Locate the cell with the specified text and output its (X, Y) center coordinate. 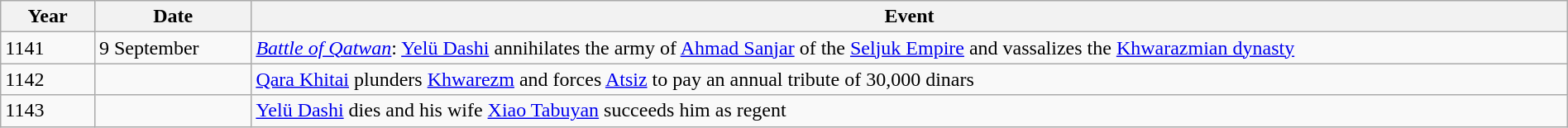
9 September (172, 48)
Year (48, 17)
Qara Khitai plunders Khwarezm and forces Atsiz to pay an annual tribute of 30,000 dinars (910, 79)
1142 (48, 79)
Date (172, 17)
Event (910, 17)
Yelü Dashi dies and his wife Xiao Tabuyan succeeds him as regent (910, 111)
1143 (48, 111)
Battle of Qatwan: Yelü Dashi annihilates the army of Ahmad Sanjar of the Seljuk Empire and vassalizes the Khwarazmian dynasty (910, 48)
1141 (48, 48)
